Locate the cell with the specified text and output its (X, Y) center coordinate. 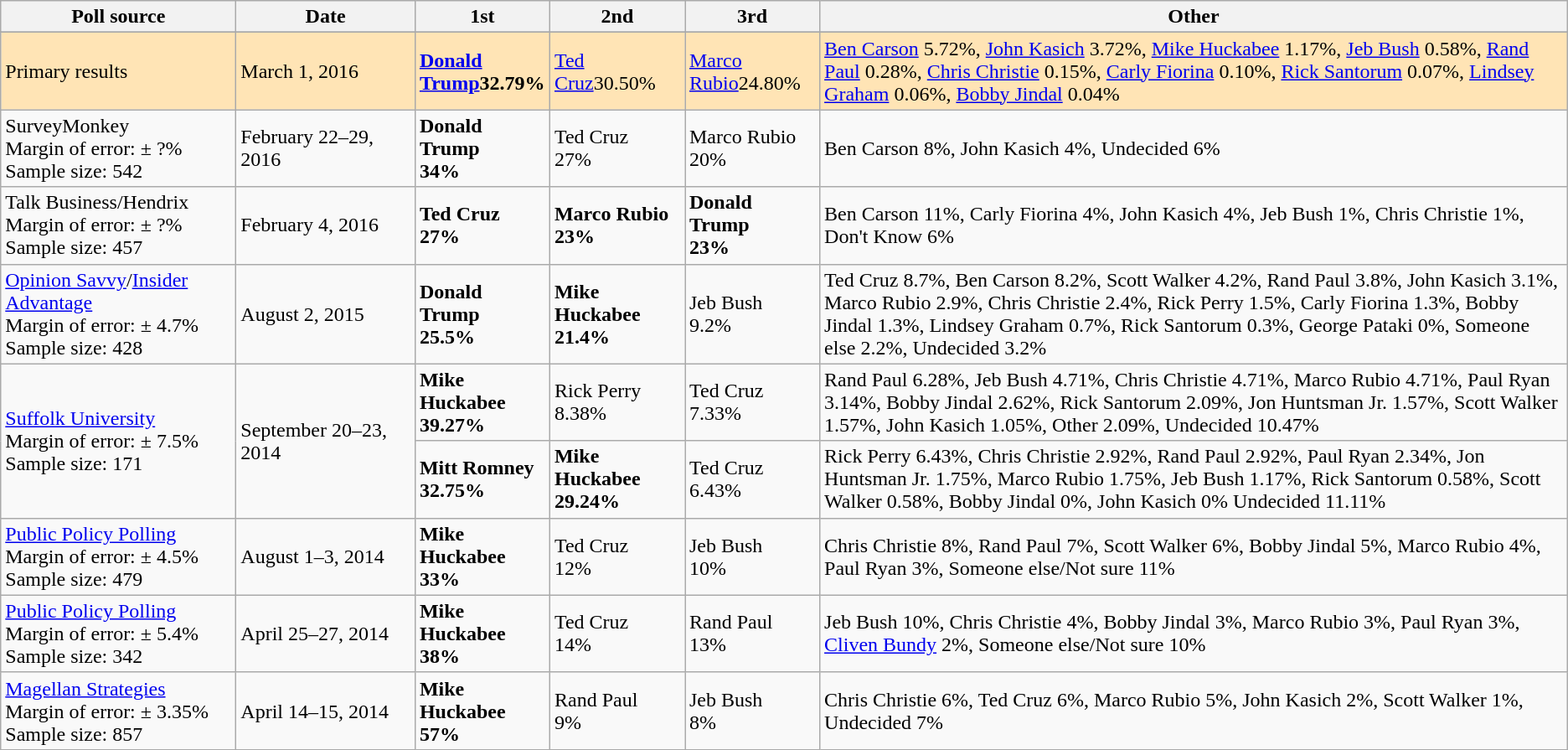
Magellan StrategiesMargin of error: ± 3.35%Sample size: 857 (119, 711)
February 22–29, 2016 (326, 148)
September 20–23, 2014 (326, 441)
Opinion Savvy/Insider AdvantageMargin of error: ± 4.7%Sample size: 428 (119, 313)
1st (482, 17)
Mike Huckabee39.27% (482, 402)
Ben Carson 11%, Carly Fiorina 4%, John Kasich 4%, Jeb Bush 1%, Chris Christie 1%, Don't Know 6% (1194, 225)
April 25–27, 2014 (326, 634)
Mike Huckabee33% (482, 556)
Rand Paul9% (616, 711)
Donald Trump34% (482, 148)
Marco Rubio24.80% (752, 71)
Primary results (119, 71)
Marco Rubio23% (616, 225)
SurveyMonkeyMargin of error: ± ?% Sample size: 542 (119, 148)
Jeb Bush 10%, Chris Christie 4%, Bobby Jindal 3%, Marco Rubio 3%, Paul Ryan 3%, Cliven Bundy 2%, Someone else/Not sure 10% (1194, 634)
Date (326, 17)
August 1–3, 2014 (326, 556)
Rand Paul13% (752, 634)
2nd (616, 17)
Ted Cruz7.33% (752, 402)
Mike Huckabee21.4% (616, 313)
April 14–15, 2014 (326, 711)
Mike Huckabee29.24% (616, 479)
Jeb Bush9.2% (752, 313)
3rd (752, 17)
Jeb Bush8% (752, 711)
Public Policy PollingMargin of error: ± 5.4%Sample size: 342 (119, 634)
Donald Trump32.79% (482, 71)
Public Policy PollingMargin of error: ± 4.5%Sample size: 479 (119, 556)
Other (1194, 17)
August 2, 2015 (326, 313)
Chris Christie 6%, Ted Cruz 6%, Marco Rubio 5%, John Kasich 2%, Scott Walker 1%, Undecided 7% (1194, 711)
Talk Business/HendrixMargin of error: ± ?% Sample size: 457 (119, 225)
Donald Trump23% (752, 225)
Ted Cruz14% (616, 634)
Donald Trump25.5% (482, 313)
Ted Cruz12% (616, 556)
March 1, 2016 (326, 71)
Mike Huckabee38% (482, 634)
Ben Carson 8%, John Kasich 4%, Undecided 6% (1194, 148)
Marco Rubio20% (752, 148)
February 4, 2016 (326, 225)
Suffolk UniversityMargin of error: ± 7.5%Sample size: 171 (119, 441)
Ted Cruz6.43% (752, 479)
Rick Perry8.38% (616, 402)
Ted Cruz30.50% (616, 71)
Mitt Romney32.75% (482, 479)
Chris Christie 8%, Rand Paul 7%, Scott Walker 6%, Bobby Jindal 5%, Marco Rubio 4%, Paul Ryan 3%, Someone else/Not sure 11% (1194, 556)
Poll source (119, 17)
Jeb Bush10% (752, 556)
Mike Huckabee57% (482, 711)
